Identify which cell holds the provided text, then report its (x, y) central coordinate. 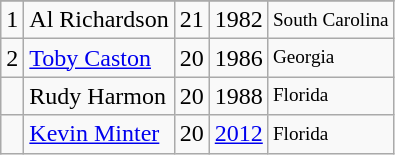
1988 (238, 96)
1986 (238, 58)
Rudy Harmon (99, 96)
Kevin Minter (99, 134)
1 (12, 20)
Georgia (330, 58)
2 (12, 58)
21 (192, 20)
Toby Caston (99, 58)
1982 (238, 20)
South Carolina (330, 20)
Al Richardson (99, 20)
2012 (238, 134)
